Provide the [x, y] coordinate of the cell's center where the given text is located.  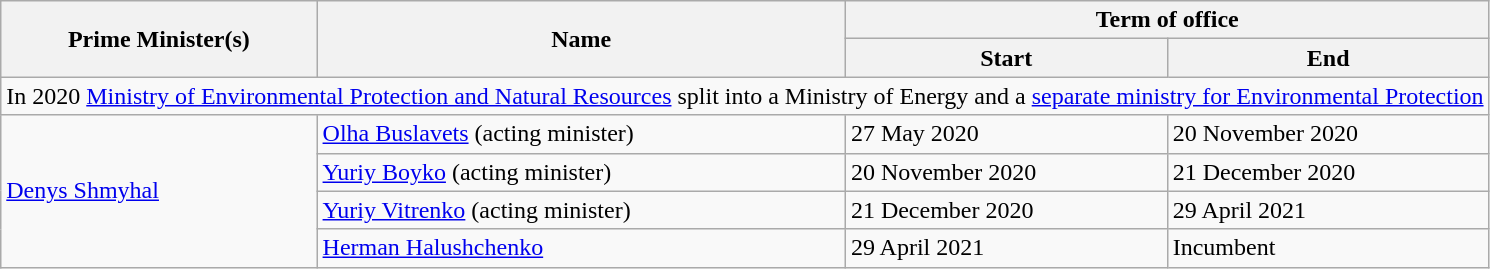
End [1328, 58]
Incumbent [1328, 248]
Olha Buslavets (acting minister) [581, 134]
Yuriy Boyko (acting minister) [581, 172]
Denys Shmyhal [159, 191]
Term of office [1167, 20]
27 May 2020 [1006, 134]
Name [581, 39]
Herman Halushchenko [581, 248]
Start [1006, 58]
Prime Minister(s) [159, 39]
Yuriy Vitrenko (acting minister) [581, 210]
